Pinpoint the cell where the given text exists, returning its (X, Y) midpoint coordinate. 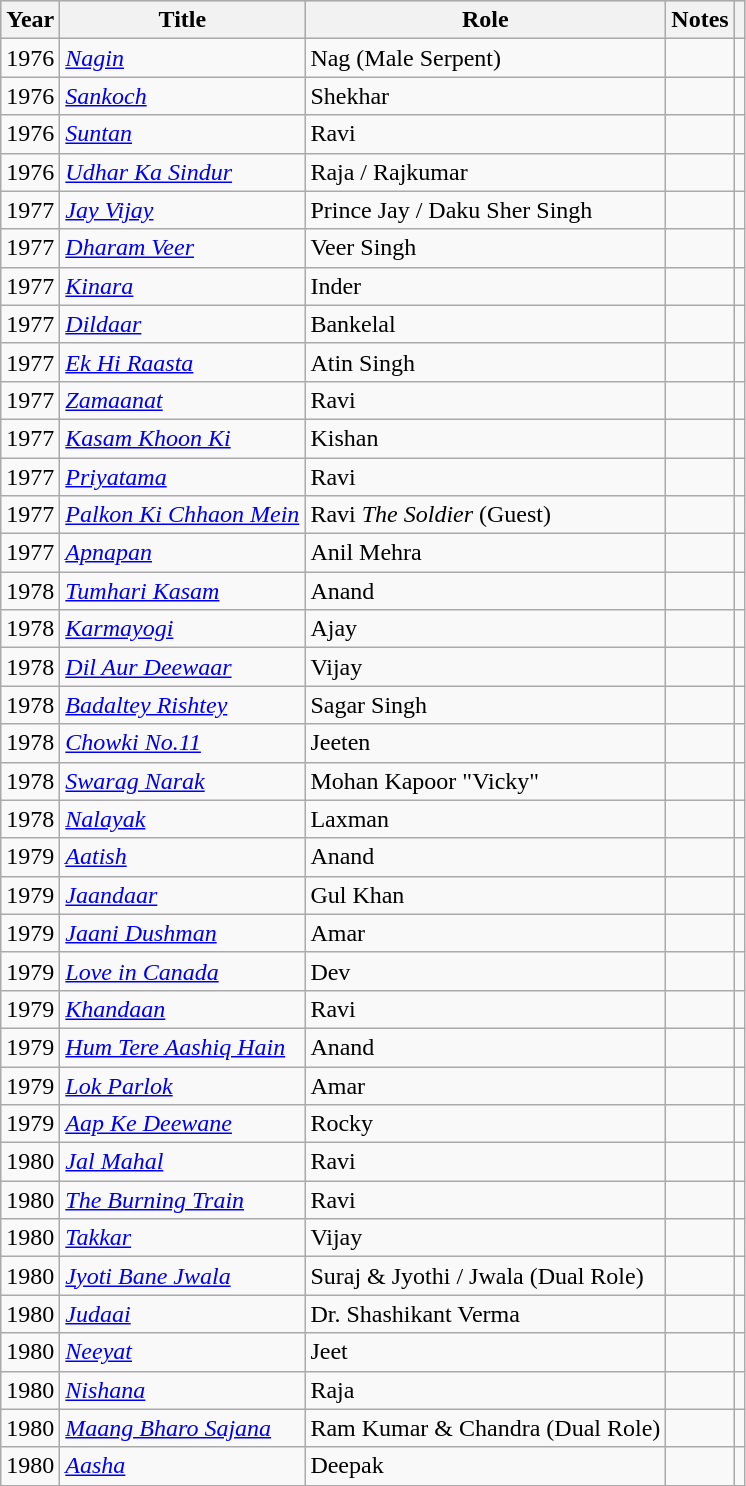
Raja (486, 1390)
Nag (Male Serpent) (486, 58)
Jeet (486, 1352)
Karmayogi (182, 629)
Prince Jay / Daku Sher Singh (486, 210)
Suraj & Jyothi / Jwala (Dual Role) (486, 1276)
Suntan (182, 134)
Kinara (182, 286)
Atin Singh (486, 362)
Gul Khan (486, 895)
Deepak (486, 1466)
Zamaanat (182, 400)
Nagin (182, 58)
Love in Canada (182, 971)
Shekhar (486, 96)
Mohan Kapoor "Vicky" (486, 781)
The Burning Train (182, 1200)
Jal Mahal (182, 1162)
Apnapan (182, 553)
Dharam Veer (182, 248)
Lok Parlok (182, 1085)
Aasha (182, 1466)
Jaani Dushman (182, 933)
Dildaar (182, 324)
Sagar Singh (486, 705)
Badaltey Rishtey (182, 705)
Sankoch (182, 96)
Year (30, 20)
Dr. Shashikant Verma (486, 1314)
Neeyat (182, 1352)
Veer Singh (486, 248)
Notes (700, 20)
Chowki No.11 (182, 743)
Judaai (182, 1314)
Anil Mehra (486, 553)
Jyoti Bane Jwala (182, 1276)
Dev (486, 971)
Inder (486, 286)
Jeeten (486, 743)
Bankelal (486, 324)
Aatish (182, 857)
Jaandaar (182, 895)
Palkon Ki Chhaon Mein (182, 515)
Priyatama (182, 477)
Nalayak (182, 819)
Swarag Narak (182, 781)
Jay Vijay (182, 210)
Laxman (486, 819)
Ravi The Soldier (Guest) (486, 515)
Ram Kumar & Chandra (Dual Role) (486, 1428)
Aap Ke Deewane (182, 1124)
Kishan (486, 438)
Role (486, 20)
Maang Bharo Sajana (182, 1428)
Rocky (486, 1124)
Ek Hi Raasta (182, 362)
Kasam Khoon Ki (182, 438)
Udhar Ka Sindur (182, 172)
Takkar (182, 1238)
Title (182, 20)
Hum Tere Aashiq Hain (182, 1047)
Tumhari Kasam (182, 591)
Raja / Rajkumar (486, 172)
Khandaan (182, 1009)
Ajay (486, 629)
Nishana (182, 1390)
Dil Aur Deewaar (182, 667)
